Locate the cell with the specified text and output its [x, y] center coordinate. 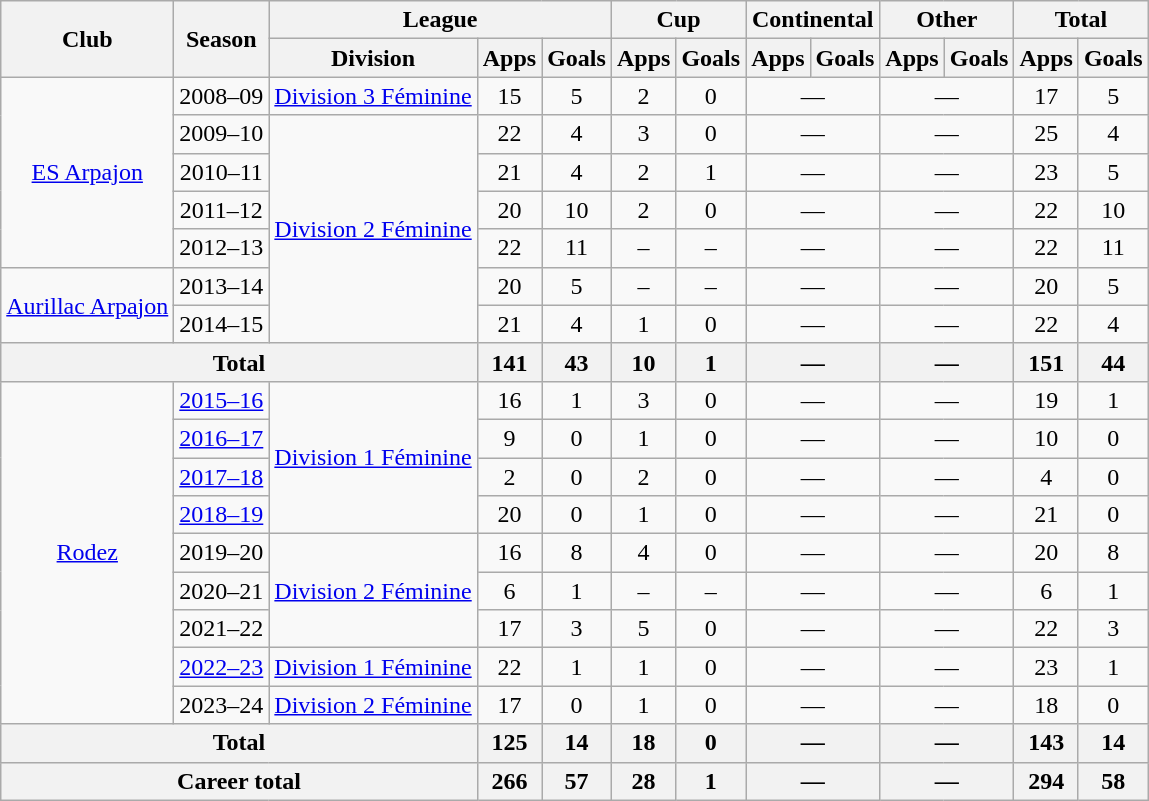
58 [1113, 781]
2012–13 [222, 248]
2013–14 [222, 286]
2019–20 [222, 553]
15 [509, 96]
43 [577, 362]
143 [1046, 743]
Other [947, 20]
Division [373, 58]
2018–19 [222, 515]
ES Arpajon [88, 172]
2008–09 [222, 96]
141 [509, 362]
Career total [239, 781]
57 [577, 781]
9 [509, 438]
44 [1113, 362]
Rodez [88, 552]
28 [643, 781]
Continental [813, 20]
2020–21 [222, 591]
Cup [678, 20]
2010–11 [222, 172]
2017–18 [222, 477]
2021–22 [222, 629]
2014–15 [222, 324]
25 [1046, 134]
Season [222, 39]
2009–10 [222, 134]
Aurillac Arpajon [88, 305]
266 [509, 781]
294 [1046, 781]
2011–12 [222, 210]
Club [88, 39]
125 [509, 743]
2016–17 [222, 438]
19 [1046, 400]
Division 3 Féminine [373, 96]
2015–16 [222, 400]
151 [1046, 362]
2022–23 [222, 667]
2023–24 [222, 705]
League [440, 20]
